Capture the cell that displays the provided text and extract its (x, y) central coordinate. 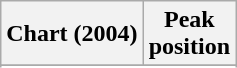
Peak position (189, 34)
Chart (2004) (72, 34)
